Determine the [x, y] coordinate at the center of the cell enclosing the given text.  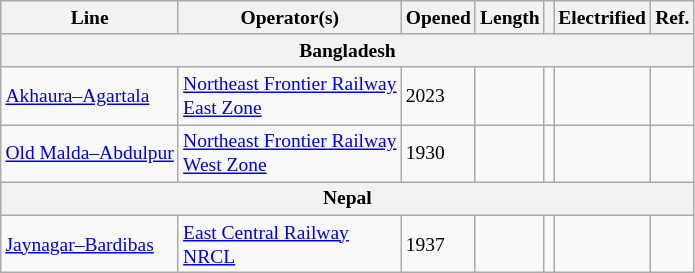
1937 [438, 244]
Electrified [602, 18]
Old Malda–Abdulpur [90, 154]
Bangladesh [348, 50]
Akhaura–Agartala [90, 96]
Line [90, 18]
Opened [438, 18]
East Central Railway NRCL [290, 244]
Northeast Frontier Railway East Zone [290, 96]
Jaynagar–Bardibas [90, 244]
Nepal [348, 198]
Length [510, 18]
2023 [438, 96]
Operator(s) [290, 18]
Northeast Frontier Railway West Zone [290, 154]
Ref. [672, 18]
1930 [438, 154]
